Find where the given text appears and provide that cell's center as [x, y] coordinate. 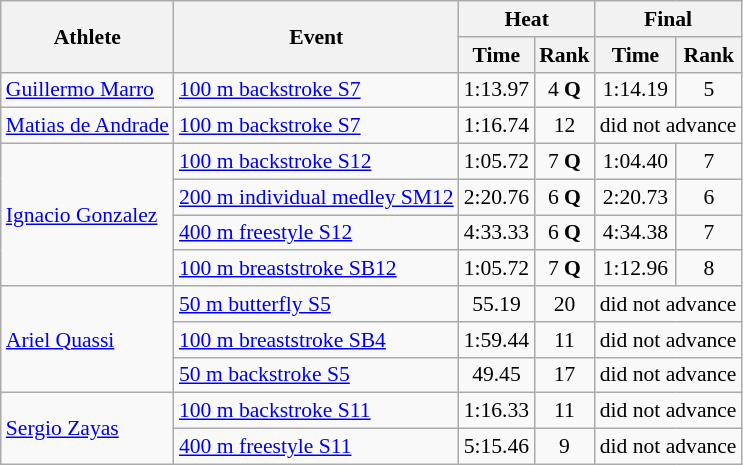
1:12.96 [636, 269]
20 [564, 304]
4 Q [564, 90]
5:15.46 [496, 447]
100 m breaststroke SB4 [316, 340]
100 m breaststroke SB12 [316, 269]
9 [564, 447]
4:34.38 [636, 233]
50 m backstroke S5 [316, 375]
Event [316, 36]
400 m freestyle S11 [316, 447]
17 [564, 375]
Ariel Quassi [88, 340]
1:16.33 [496, 411]
49.45 [496, 375]
2:20.73 [636, 197]
12 [564, 126]
Ignacio Gonzalez [88, 215]
4:33.33 [496, 233]
400 m freestyle S12 [316, 233]
Final [668, 19]
50 m butterfly S5 [316, 304]
Athlete [88, 36]
55.19 [496, 304]
1:14.19 [636, 90]
1:16.74 [496, 126]
8 [708, 269]
2:20.76 [496, 197]
5 [708, 90]
1:13.97 [496, 90]
Matias de Andrade [88, 126]
100 m backstroke S11 [316, 411]
1:59.44 [496, 340]
200 m individual medley SM12 [316, 197]
6 [708, 197]
Guillermo Marro [88, 90]
Sergio Zayas [88, 428]
1:04.40 [636, 162]
100 m backstroke S12 [316, 162]
Heat [527, 19]
